Return [x, y] of the center of cell containing provided text 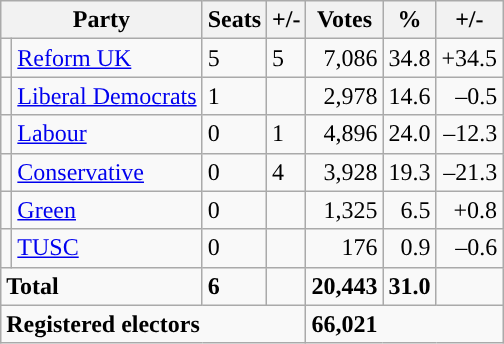
Total [102, 286]
Party [102, 20]
% [410, 20]
66,021 [404, 324]
Reform UK [107, 58]
Liberal Democrats [107, 96]
–21.3 [470, 172]
4,896 [344, 134]
1,325 [344, 210]
14.6 [410, 96]
TUSC [107, 248]
Seats [234, 20]
176 [344, 248]
Votes [344, 20]
24.0 [410, 134]
6 [234, 286]
7,086 [344, 58]
–0.5 [470, 96]
–0.6 [470, 248]
3,928 [344, 172]
2,978 [344, 96]
Registered electors [154, 324]
–12.3 [470, 134]
4 [286, 172]
Labour [107, 134]
6.5 [410, 210]
31.0 [410, 286]
20,443 [344, 286]
0.9 [410, 248]
+34.5 [470, 58]
19.3 [410, 172]
Conservative [107, 172]
+0.8 [470, 210]
Green [107, 210]
34.8 [410, 58]
